Provide the (X, Y) coordinate of the cell's center where the given text is located.  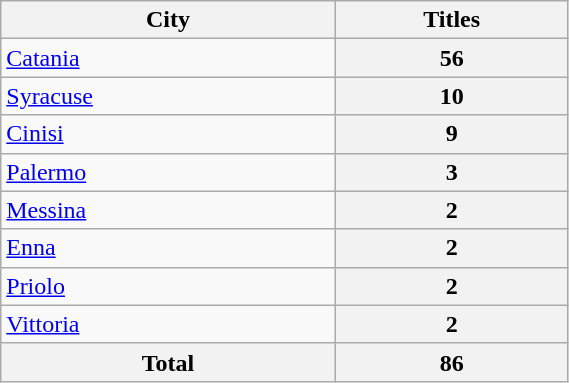
56 (452, 58)
Cinisi (168, 134)
9 (452, 134)
Catania (168, 58)
Total (168, 362)
Titles (452, 20)
10 (452, 96)
3 (452, 172)
Priolo (168, 286)
Vittoria (168, 324)
86 (452, 362)
Syracuse (168, 96)
City (168, 20)
Messina (168, 210)
Enna (168, 248)
Palermo (168, 172)
